Detect which cell encompasses the target text, then output its (X, Y) center coordinate. 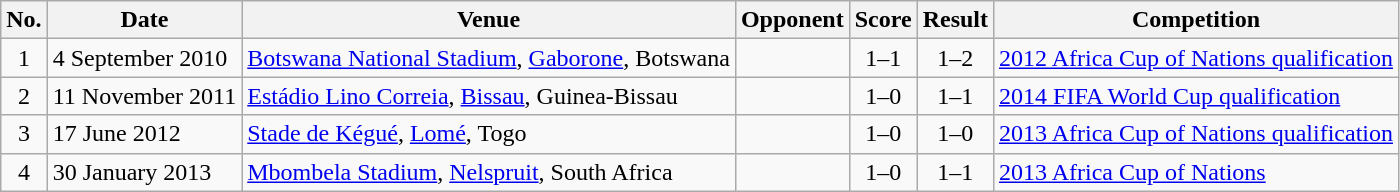
2014 FIFA World Cup qualification (1196, 96)
Date (144, 20)
2013 Africa Cup of Nations qualification (1196, 134)
Estádio Lino Correia, Bissau, Guinea-Bissau (489, 96)
1–2 (955, 58)
4 September 2010 (144, 58)
2012 Africa Cup of Nations qualification (1196, 58)
2013 Africa Cup of Nations (1196, 172)
17 June 2012 (144, 134)
11 November 2011 (144, 96)
2 (24, 96)
Competition (1196, 20)
30 January 2013 (144, 172)
Stade de Kégué, Lomé, Togo (489, 134)
Score (883, 20)
3 (24, 134)
Mbombela Stadium, Nelspruit, South Africa (489, 172)
Opponent (792, 20)
Venue (489, 20)
Result (955, 20)
No. (24, 20)
4 (24, 172)
1 (24, 58)
Botswana National Stadium, Gaborone, Botswana (489, 58)
